Capture the cell that displays the provided text and extract its (X, Y) central coordinate. 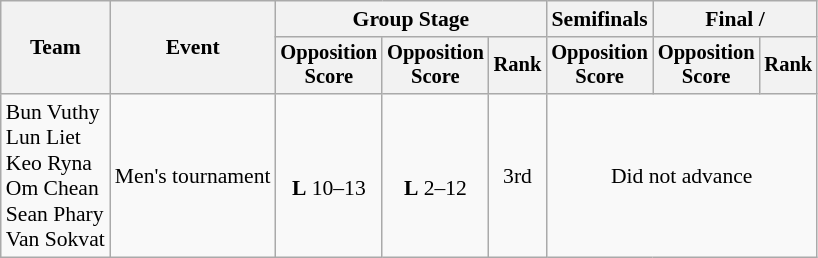
Did not advance (682, 176)
L 2–12 (436, 176)
Semifinals (600, 19)
Bun VuthyLun LietKeo RynaOm CheanSean PharyVan Sokvat (56, 176)
L 10–13 (330, 176)
Men's tournament (193, 176)
3rd (518, 176)
Event (193, 48)
Final / (735, 19)
Group Stage (412, 19)
Team (56, 48)
